Locate the cell with the specified text and output its [x, y] center coordinate. 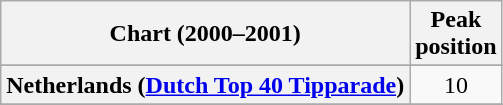
Peakposition [456, 34]
Netherlands (Dutch Top 40 Tipparade) [206, 85]
Chart (2000–2001) [206, 34]
10 [456, 85]
